Capture the cell that displays the provided text and extract its [X, Y] central coordinate. 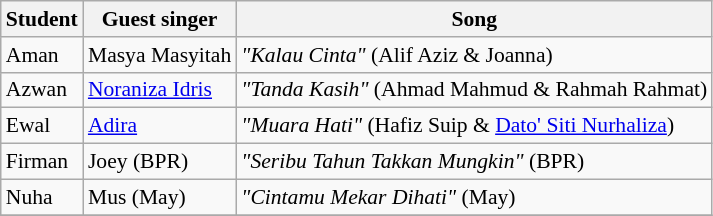
"Cintamu Mekar Dihati" (May) [474, 197]
"Kalau Cinta" (Alif Aziz & Joanna) [474, 55]
Adira [160, 126]
Joey (BPR) [160, 162]
"Tanda Kasih" (Ahmad Mahmud & Rahmah Rahmat) [474, 90]
"Seribu Tahun Takkan Mungkin" (BPR) [474, 162]
Nuha [42, 197]
"Muara Hati" (Hafiz Suip & Dato' Siti Nurhaliza) [474, 126]
Ewal [42, 126]
Noraniza Idris [160, 90]
Student [42, 19]
Mus (May) [160, 197]
Firman [42, 162]
Masya Masyitah [160, 55]
Song [474, 19]
Guest singer [160, 19]
Aman [42, 55]
Azwan [42, 90]
